Output the (X, Y) coordinate of the center of the cell containing the given text.  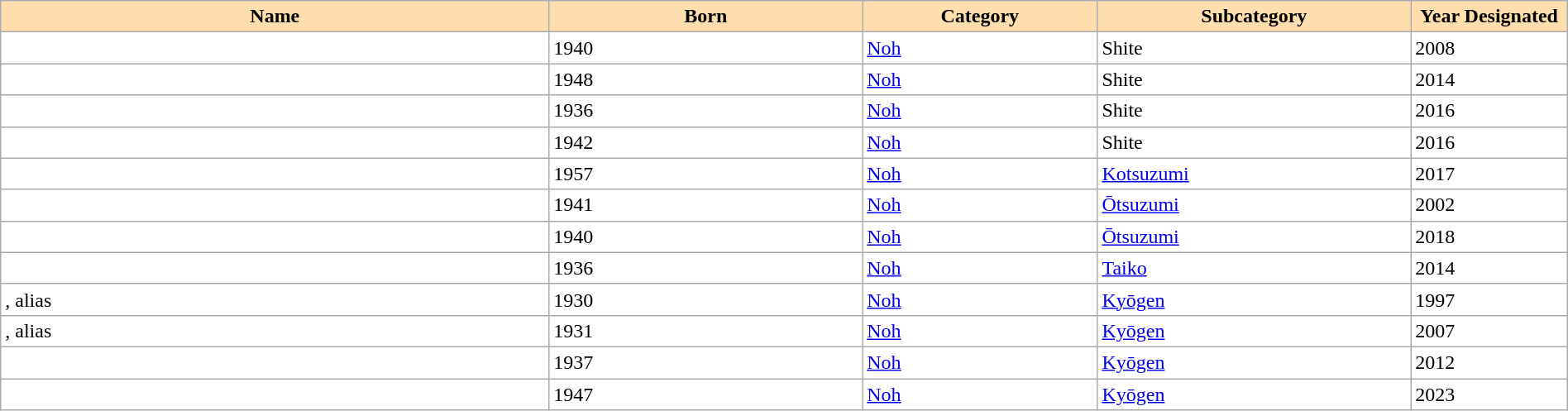
2007 (1489, 331)
1948 (706, 79)
Name (275, 17)
2017 (1489, 174)
2018 (1489, 237)
2008 (1489, 48)
2023 (1489, 394)
Taiko (1254, 268)
1931 (706, 331)
1942 (706, 142)
1941 (706, 205)
1997 (1489, 299)
1947 (706, 394)
1957 (706, 174)
2012 (1489, 362)
Category (980, 17)
Kotsuzumi (1254, 174)
Year Designated (1489, 17)
1930 (706, 299)
2002 (1489, 205)
Born (706, 17)
1937 (706, 362)
Subcategory (1254, 17)
